Pinpoint the cell where the given text exists, returning its (X, Y) midpoint coordinate. 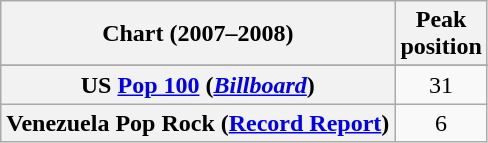
Venezuela Pop Rock (Record Report) (198, 123)
Peakposition (441, 34)
31 (441, 85)
US Pop 100 (Billboard) (198, 85)
Chart (2007–2008) (198, 34)
6 (441, 123)
